Scan for the cell matching the given text and deliver its (X, Y) coordinate at center. 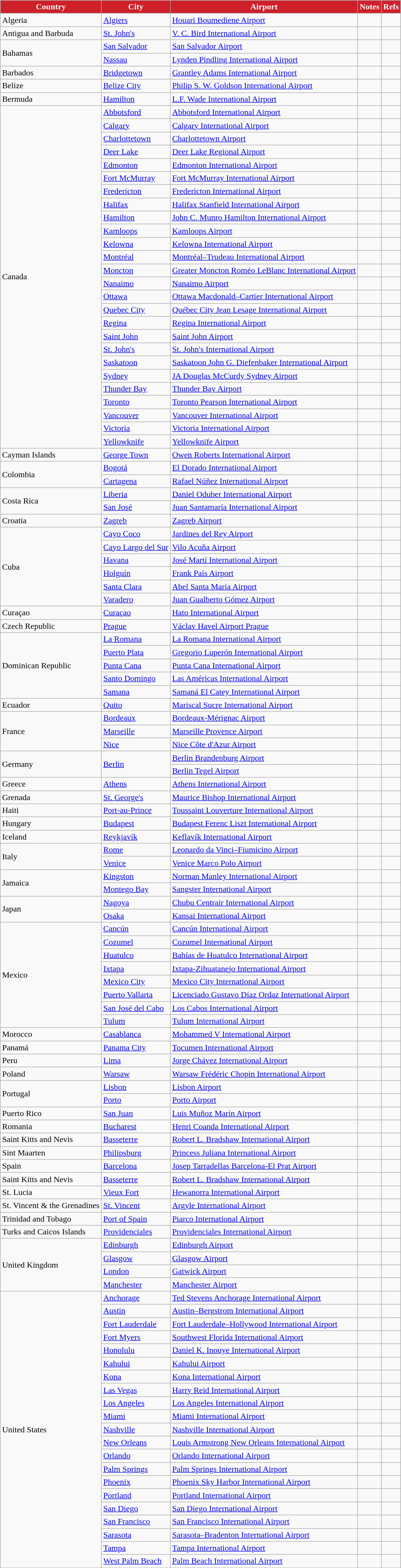
New Orleans (136, 1443)
Berlin Tegel Airport (264, 771)
Portland (136, 1495)
Mexico (51, 975)
Las Américas International Airport (264, 679)
Canada (51, 277)
San Salvador (136, 46)
Owen Roberts International Airport (264, 455)
Gatwick Airport (264, 1271)
Marseille (136, 731)
Refs (391, 7)
Leonardo da Vinci–Fiumicino Airport (264, 850)
Cayo Largo del Sur (136, 547)
Vancouver (136, 415)
Dominican Republic (51, 665)
Iceland (51, 837)
Berlin (136, 764)
San Juan (136, 1113)
Palm Beach International Airport (264, 1561)
Country (51, 7)
Punta Cana (136, 665)
Algeria (51, 20)
Saint John (136, 336)
Athens International Airport (264, 784)
Kelowna International Airport (264, 244)
Cayman Islands (51, 455)
Lynden Pindling International Airport (264, 60)
Huatulco (136, 955)
Los Cabos International Airport (264, 1008)
Cozumel (136, 942)
Lima (136, 1061)
Honolulu (136, 1350)
Manchester (136, 1285)
Zagreb (136, 520)
Samana (136, 692)
Bordeaux (136, 718)
Keflavík International Airport (264, 837)
Glasgow Airport (264, 1258)
Santa Clara (136, 587)
Puerto Rico (51, 1113)
Venice Marco Polo Airport (264, 863)
Québec City Jean Lesage International Airport (264, 310)
Tocumen International Airport (264, 1048)
Bahamas (51, 53)
Lisbon (136, 1087)
Saskatoon John G. Diefenbaker International Airport (264, 362)
Romania (51, 1126)
Belize City (136, 86)
Luis Muñoz Marín Airport (264, 1113)
San Francisco (136, 1522)
San José del Cabo (136, 1008)
Athens (136, 784)
London (136, 1271)
Reykjavík (136, 837)
Bordeaux-Mérignac Airport (264, 718)
Cancún (136, 929)
Samaná El Catey International Airport (264, 692)
Tulum International Airport (264, 1021)
Hungary (51, 824)
Calgary (136, 125)
Grenada (51, 797)
Sarasota (136, 1535)
Colombia (51, 474)
La Romana (136, 639)
Bucharest (136, 1126)
Cancún International Airport (264, 929)
Ottawa (136, 297)
Fredericton (136, 191)
Bermuda (51, 99)
Louis Armstrong New Orleans International Airport (264, 1443)
Regina International Airport (264, 323)
Portland International Airport (264, 1495)
Puerto Vallarta (136, 995)
Frank País Airport (264, 573)
Spain (51, 1166)
Fort McMurray (136, 178)
Panama City (136, 1048)
Fort McMurray International Airport (264, 178)
Rafael Núñez International Airport (264, 481)
Nassau (136, 60)
Bridgetown (136, 73)
Kansai International Airport (264, 916)
Algiers (136, 20)
Marseille Provence Airport (264, 731)
Liberia (136, 494)
Southwest Florida International Airport (264, 1337)
Kahului Airport (264, 1363)
Providenciales International Airport (264, 1232)
Cozumel International Airport (264, 942)
Santo Domingo (136, 679)
Norman Manley International Airport (264, 876)
Orlando International Airport (264, 1456)
Henri Coanda International Airport (264, 1126)
Porto (136, 1100)
Sint Maarten (51, 1153)
Jardines del Rey Airport (264, 534)
Portugal (51, 1094)
Peru (51, 1061)
Italy (51, 856)
Warsaw (136, 1074)
Lisbon Airport (264, 1087)
Casablanca (136, 1034)
Greece (51, 784)
Vancouver International Airport (264, 415)
Abbotsford International Airport (264, 112)
Kingston (136, 876)
Saskatoon (136, 362)
Antigua and Barbuda (51, 33)
Maurice Bishop International Airport (264, 797)
Barcelona (136, 1166)
Vilo Acuña Airport (264, 547)
Calgary International Airport (264, 125)
Bahías de Huatulco International Airport (264, 955)
Osaka (136, 916)
Toronto Pearson International Airport (264, 402)
Houari Boumediene Airport (264, 20)
Panamá (51, 1048)
France (51, 731)
Thunder Bay (136, 389)
Trinidad and Tobago (51, 1218)
Tampa International Airport (264, 1548)
Sydney (136, 375)
Toronto (136, 402)
Josep Tarradellas Barcelona-El Prat Airport (264, 1166)
Victoria (136, 428)
Germany (51, 764)
El Dorado International Airport (264, 468)
Austin–Bergstrom International Airport (264, 1311)
Zagreb Airport (264, 520)
Ted Stevens Anchorage International Airport (264, 1298)
Mariscal Sucre International Airport (264, 705)
Ixtapa-Zihuatanejo International Airport (264, 968)
Kamloops (136, 231)
Fort Myers (136, 1337)
Ixtapa (136, 968)
Deer Lake Regional Airport (264, 152)
Edinburgh Airport (264, 1245)
Orlando (136, 1456)
Puerto Plata (136, 652)
Tulum (136, 1021)
Princess Juliana International Airport (264, 1153)
Budapest Ferenc Liszt International Airport (264, 824)
Montego Bay (136, 889)
Grantley Adams International Airport (264, 73)
Costa Rica (51, 501)
Edmonton (136, 165)
Yellowknife (136, 442)
Airport (264, 7)
Venice (136, 863)
Fort Lauderdale–Hollywood International Airport (264, 1324)
St. Lucia (51, 1192)
Varadero (136, 600)
Notes (370, 7)
Havana (136, 560)
Juan Gualberto Gómez Airport (264, 600)
Quito (136, 705)
Morocco (51, 1034)
Nice (136, 744)
Chubu Centrair International Airport (264, 903)
Kona (136, 1377)
Turks and Caicos Islands (51, 1232)
Miami (136, 1416)
Kelowna (136, 244)
Edmonton International Airport (264, 165)
Holguín (136, 573)
Edinburgh (136, 1245)
Kona International Airport (264, 1377)
City (136, 7)
Montréal (136, 257)
Hewanorra International Airport (264, 1192)
Jamaica (51, 883)
Prague (136, 626)
United Kingdom (51, 1265)
Porto Airport (264, 1100)
Anchorage (136, 1298)
Kahului (136, 1363)
United States (51, 1429)
Palm Springs (136, 1469)
Miami International Airport (264, 1416)
Berlin Brandenburg Airport (264, 758)
Belize (51, 86)
Cartagena (136, 481)
Quebec City (136, 310)
Philipsburg (136, 1153)
Fort Lauderdale (136, 1324)
George Town (136, 455)
Bogotá (136, 468)
Haiti (51, 810)
Austin (136, 1311)
Piarco International Airport (264, 1218)
San Diego International Airport (264, 1508)
Montréal–Trudeau International Airport (264, 257)
Václav Havel Airport Prague (264, 626)
Charlottetown (136, 138)
Greater Moncton Roméo LeBlanc International Airport (264, 270)
Mexico City International Airport (264, 981)
V. C. Bird International Airport (264, 33)
Licenciado Gustavo Díaz Ordaz International Airport (264, 995)
Poland (51, 1074)
L.F. Wade International Airport (264, 99)
Croatia (51, 520)
St. George's (136, 797)
Mexico City (136, 981)
John C. Munro Hamilton International Airport (264, 218)
Rome (136, 850)
Ottawa Macdonald–Cartier International Airport (264, 297)
St. Vincent & the Grenadines (51, 1205)
Kamloops Airport (264, 231)
Los Angeles (136, 1403)
Yellowknife Airport (264, 442)
La Romana International Airport (264, 639)
Gregorio Luperón International Airport (264, 652)
Deer Lake (136, 152)
San José (136, 507)
Halifax (136, 205)
Saint John Airport (264, 336)
St. Vincent (136, 1205)
Nice Côte d'Azur Airport (264, 744)
Vieux Fort (136, 1192)
Cuba (51, 567)
Fredericton International Airport (264, 191)
Daniel Oduber International Airport (264, 494)
Nashville (136, 1430)
Port of Spain (136, 1218)
Philip S. W. Goldson International Airport (264, 86)
West Palm Beach (136, 1561)
Juan Santamaría International Airport (264, 507)
Japan (51, 909)
Nanaimo (136, 283)
Halifax Stanfield International Airport (264, 205)
Las Vegas (136, 1390)
Palm Springs International Airport (264, 1469)
Cayo Coco (136, 534)
Mohammed V International Airport (264, 1034)
Moncton (136, 270)
San Francisco International Airport (264, 1522)
Jorge Chávez International Airport (264, 1061)
Budapest (136, 824)
Tampa (136, 1548)
Czech Republic (51, 626)
Sarasota–Bradenton International Airport (264, 1535)
Victoria International Airport (264, 428)
Toussaint Louverture International Airport (264, 810)
Charlottetown Airport (264, 138)
JA Douglas McCurdy Sydney Airport (264, 375)
Abel Santa María Airport (264, 587)
José Martí International Airport (264, 560)
Argyle International Airport (264, 1205)
Nashville International Airport (264, 1430)
Hato International Airport (264, 613)
Sangster International Airport (264, 889)
Manchester Airport (264, 1285)
St. John's International Airport (264, 349)
Abbotsford (136, 112)
Regina (136, 323)
Nanaimo Airport (264, 283)
Daniel K. Inouye International Airport (264, 1350)
Nagoya (136, 903)
Phoenix (136, 1482)
Port-au-Prince (136, 810)
Punta Cana International Airport (264, 665)
Glasgow (136, 1258)
Phoenix Sky Harbor International Airport (264, 1482)
San Diego (136, 1508)
Los Angeles International Airport (264, 1403)
Ecuador (51, 705)
Barbados (51, 73)
Thunder Bay Airport (264, 389)
San Salvador Airport (264, 46)
Warsaw Frédéric Chopin International Airport (264, 1074)
Harry Reid International Airport (264, 1390)
Providenciales (136, 1232)
